Scan for the cell matching the given text and deliver its (x, y) coordinate at center. 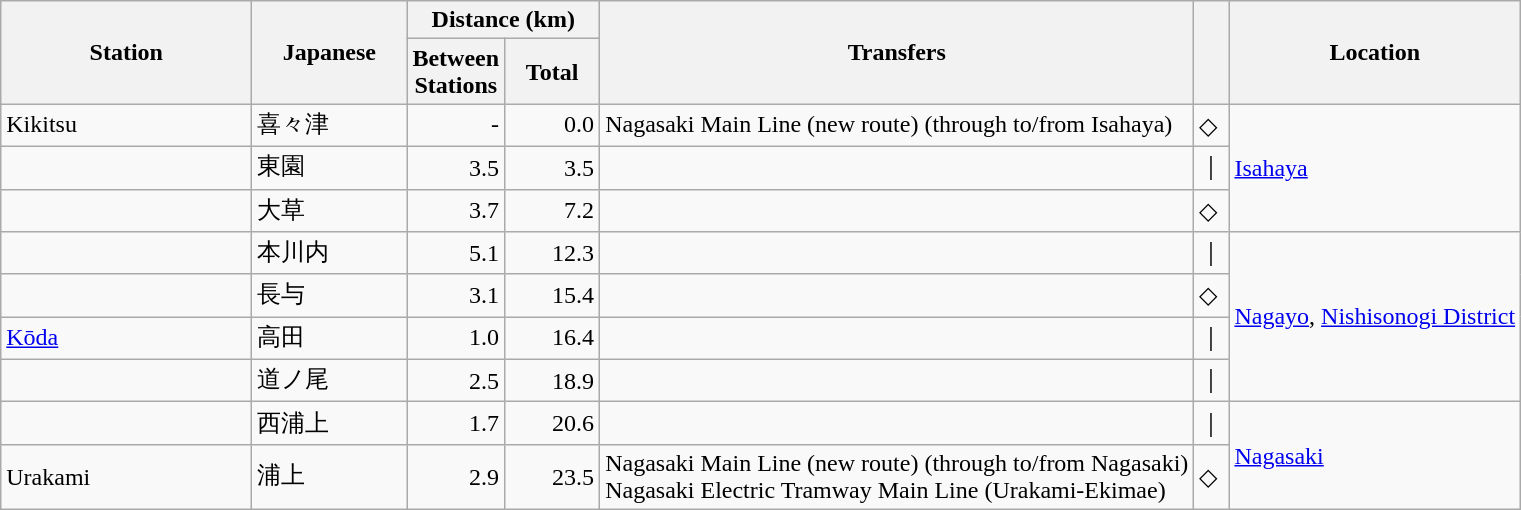
Kikitsu (126, 126)
23.5 (552, 476)
東園 (330, 168)
12.3 (552, 254)
3.1 (456, 296)
西浦上 (330, 424)
Kōda (126, 338)
Station (126, 52)
5.1 (456, 254)
Nagasaki (1375, 456)
Japanese (330, 52)
道ノ尾 (330, 380)
大草 (330, 210)
長与 (330, 296)
18.9 (552, 380)
Urakami (126, 476)
高田 (330, 338)
20.6 (552, 424)
Total (552, 72)
Location (1375, 52)
BetweenStations (456, 72)
Nagasaki Main Line (new route) (through to/from Isahaya) (897, 126)
本川内 (330, 254)
Distance (km) (504, 20)
Nagayo, Nishisonogi District (1375, 317)
0.0 (552, 126)
- (456, 126)
1.7 (456, 424)
浦上 (330, 476)
Isahaya (1375, 168)
Transfers (897, 52)
3.7 (456, 210)
2.9 (456, 476)
15.4 (552, 296)
喜々津 (330, 126)
2.5 (456, 380)
16.4 (552, 338)
Nagasaki Main Line (new route) (through to/from Nagasaki)Nagasaki Electric Tramway Main Line (Urakami-Ekimae) (897, 476)
1.0 (456, 338)
7.2 (552, 210)
